Find where the given text appears and provide that cell's center as [X, Y] coordinate. 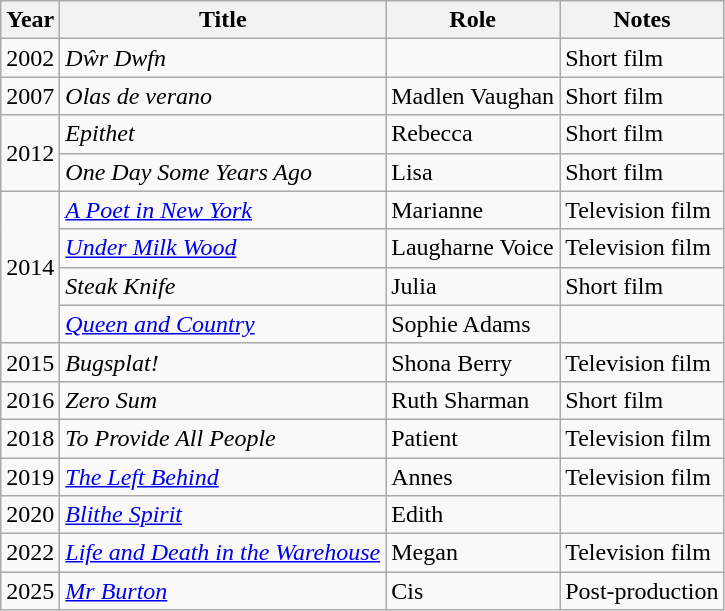
The Left Behind [223, 477]
2019 [30, 477]
Patient [473, 438]
2018 [30, 438]
A Poet in New York [223, 210]
2025 [30, 591]
2022 [30, 553]
Annes [473, 477]
2014 [30, 267]
2007 [30, 96]
Mr Burton [223, 591]
Life and Death in the Warehouse [223, 553]
Epithet [223, 134]
Marianne [473, 210]
Cis [473, 591]
Julia [473, 286]
Rebecca [473, 134]
2015 [30, 362]
Title [223, 20]
Role [473, 20]
One Day Some Years Ago [223, 172]
Post-production [642, 591]
Lisa [473, 172]
Megan [473, 553]
To Provide All People [223, 438]
Sophie Adams [473, 324]
2002 [30, 58]
Madlen Vaughan [473, 96]
Ruth Sharman [473, 400]
Shona Berry [473, 362]
Laugharne Voice [473, 248]
Bugsplat! [223, 362]
2016 [30, 400]
Olas de verano [223, 96]
Blithe Spirit [223, 515]
Year [30, 20]
Steak Knife [223, 286]
2012 [30, 153]
Dŵr Dwfn [223, 58]
2020 [30, 515]
Zero Sum [223, 400]
Under Milk Wood [223, 248]
Notes [642, 20]
Queen and Country [223, 324]
Edith [473, 515]
